Extract the (X, Y) coordinate from the center of the cell holding the provided text.  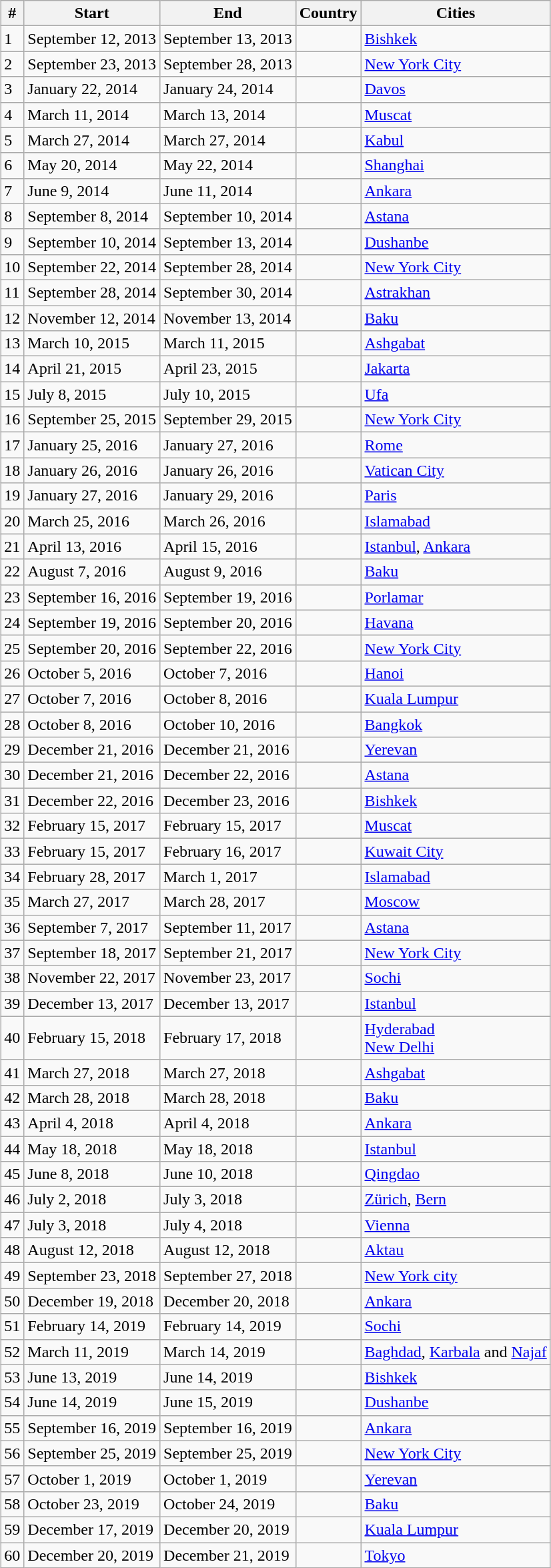
September 23, 2013 (92, 64)
55 (12, 1428)
September 22, 2014 (92, 267)
August 7, 2016 (92, 572)
September 23, 2018 (92, 1276)
February 15, 2018 (92, 1038)
September 12, 2013 (92, 39)
28 (12, 724)
June 15, 2019 (228, 1403)
February 17, 2018 (228, 1038)
Astrakhan (456, 292)
June 11, 2014 (228, 191)
21 (12, 546)
11 (12, 292)
July 2, 2018 (92, 1200)
10 (12, 267)
Moscow (456, 902)
40 (12, 1038)
18 (12, 470)
9 (12, 242)
34 (12, 877)
End (228, 13)
13 (12, 344)
59 (12, 1529)
43 (12, 1123)
Rome (456, 445)
November 12, 2014 (92, 318)
March 27, 2017 (92, 902)
Vatican City (456, 470)
53 (12, 1377)
52 (12, 1352)
December 17, 2019 (92, 1529)
January 24, 2014 (228, 89)
Ufa (456, 394)
August 9, 2016 (228, 572)
February 28, 2017 (92, 877)
37 (12, 953)
September 13, 2014 (228, 242)
23 (12, 597)
20 (12, 521)
46 (12, 1200)
14 (12, 369)
29 (12, 750)
Shanghai (456, 165)
Davos (456, 89)
April 21, 2015 (92, 369)
April 23, 2015 (228, 369)
19 (12, 496)
HyderabadNew Delhi (456, 1038)
September 13, 2013 (228, 39)
Jakarta (456, 369)
September 7, 2017 (92, 927)
June 9, 2014 (92, 191)
4 (12, 115)
Istanbul, Ankara (456, 546)
November 13, 2014 (228, 318)
September 22, 2016 (228, 648)
March 28, 2017 (228, 902)
March 11, 2019 (92, 1352)
June 10, 2018 (228, 1174)
15 (12, 394)
September 11, 2017 (228, 927)
Country (328, 13)
April 13, 2016 (92, 546)
57 (12, 1479)
Start (92, 13)
12 (12, 318)
47 (12, 1225)
Kabul (456, 140)
42 (12, 1098)
Vienna (456, 1225)
October 5, 2016 (92, 673)
Hanoi (456, 673)
25 (12, 648)
July 4, 2018 (228, 1225)
March 13, 2014 (228, 115)
September 30, 2014 (228, 292)
March 25, 2016 (92, 521)
April 15, 2016 (228, 546)
3 (12, 89)
November 22, 2017 (92, 978)
September 25, 2015 (92, 420)
Paris (456, 496)
October 10, 2016 (228, 724)
60 (12, 1555)
17 (12, 445)
September 28, 2013 (228, 64)
March 1, 2017 (228, 877)
45 (12, 1174)
5 (12, 140)
May 22, 2014 (228, 165)
16 (12, 420)
January 25, 2016 (92, 445)
July 10, 2015 (228, 394)
Baghdad, Karbala and Najaf (456, 1352)
22 (12, 572)
May 20, 2014 (92, 165)
September 8, 2014 (92, 216)
44 (12, 1148)
30 (12, 775)
June 13, 2019 (92, 1377)
September 21, 2017 (228, 953)
1 (12, 39)
2 (12, 64)
Qingdao (456, 1174)
December 21, 2019 (228, 1555)
Bangkok (456, 724)
December 19, 2018 (92, 1301)
September 27, 2018 (228, 1276)
41 (12, 1072)
26 (12, 673)
New York city (456, 1276)
27 (12, 699)
Porlamar (456, 597)
March 10, 2015 (92, 344)
33 (12, 851)
December 20, 2018 (228, 1301)
September 18, 2017 (92, 953)
6 (12, 165)
51 (12, 1326)
September 16, 2016 (92, 597)
January 22, 2014 (92, 89)
March 11, 2015 (228, 344)
March 11, 2014 (92, 115)
July 8, 2015 (92, 394)
49 (12, 1276)
56 (12, 1453)
54 (12, 1403)
58 (12, 1504)
January 29, 2016 (228, 496)
November 23, 2017 (228, 978)
Havana (456, 623)
March 26, 2016 (228, 521)
35 (12, 902)
# (12, 13)
Zürich, Bern (456, 1200)
32 (12, 826)
39 (12, 1004)
Aktau (456, 1250)
October 23, 2019 (92, 1504)
24 (12, 623)
Tokyo (456, 1555)
February 16, 2017 (228, 851)
June 8, 2018 (92, 1174)
Kuwait City (456, 851)
38 (12, 978)
8 (12, 216)
48 (12, 1250)
36 (12, 927)
50 (12, 1301)
31 (12, 801)
March 14, 2019 (228, 1352)
October 24, 2019 (228, 1504)
September 29, 2015 (228, 420)
December 23, 2016 (228, 801)
Cities (456, 13)
7 (12, 191)
